Determine the (X, Y) coordinate at the center of the cell enclosing the given text.  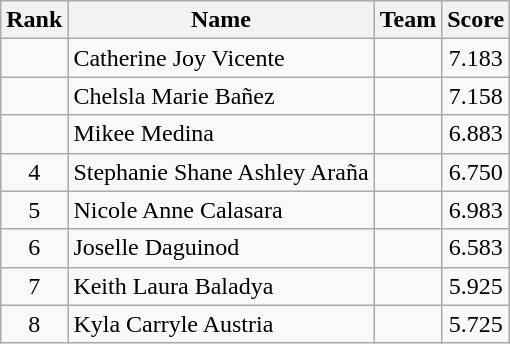
7.158 (476, 96)
7 (34, 286)
Mikee Medina (221, 134)
Keith Laura Baladya (221, 286)
6.750 (476, 172)
Name (221, 20)
Catherine Joy Vicente (221, 58)
5 (34, 210)
Rank (34, 20)
Team (408, 20)
Nicole Anne Calasara (221, 210)
6.583 (476, 248)
Joselle Daguinod (221, 248)
6.983 (476, 210)
7.183 (476, 58)
Score (476, 20)
Chelsla Marie Bañez (221, 96)
4 (34, 172)
6.883 (476, 134)
Stephanie Shane Ashley Araña (221, 172)
6 (34, 248)
Kyla Carryle Austria (221, 324)
8 (34, 324)
5.725 (476, 324)
5.925 (476, 286)
